For the text-containing cell, return its midpoint in (X, Y) coordinate format. 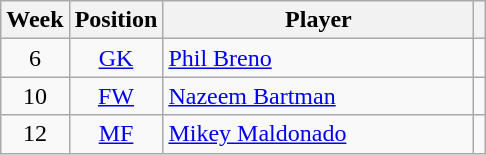
Mikey Maldonado (318, 134)
12 (35, 134)
GK (116, 58)
Player (318, 20)
Position (116, 20)
Nazeem Bartman (318, 96)
MF (116, 134)
Phil Breno (318, 58)
FW (116, 96)
10 (35, 96)
Week (35, 20)
6 (35, 58)
